Scan for the cell matching the given text and deliver its (X, Y) coordinate at center. 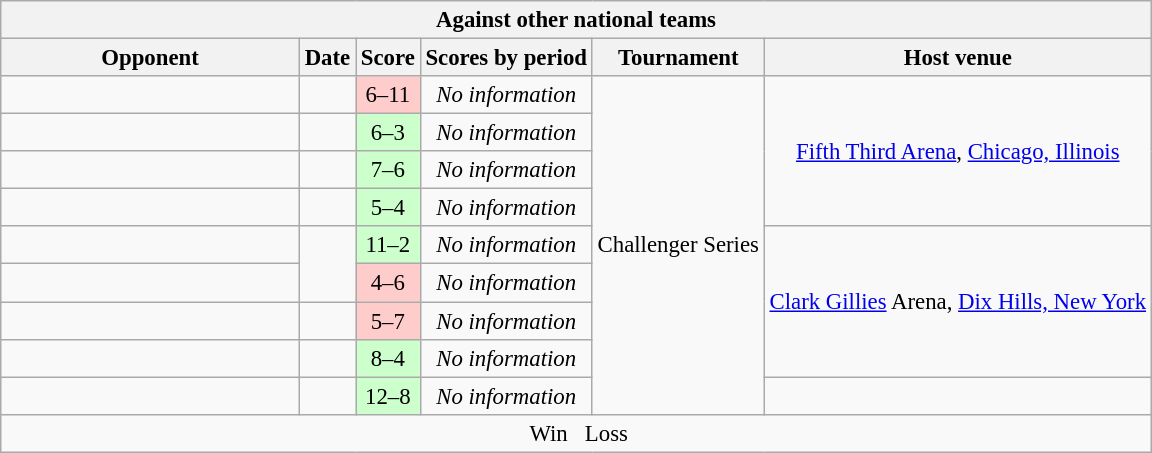
Against other national teams (576, 20)
Fifth Third Arena, Chicago, Illinois (958, 151)
7–6 (388, 170)
Tournament (678, 58)
Challenger Series (678, 245)
Date (327, 58)
4–6 (388, 283)
Win Loss (576, 433)
12–8 (388, 396)
Opponent (150, 58)
Clark Gillies Arena, Dix Hills, New York (958, 301)
5–7 (388, 321)
6–11 (388, 95)
5–4 (388, 208)
8–4 (388, 358)
11–2 (388, 245)
Score (388, 58)
6–3 (388, 133)
Host venue (958, 58)
Scores by period (506, 58)
